Output the [X, Y] coordinate of the center of the cell containing the given text.  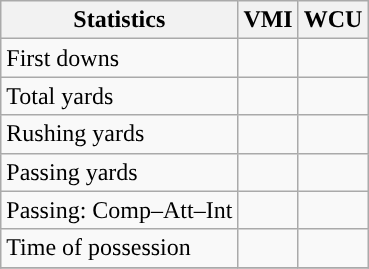
Time of possession [120, 248]
Statistics [120, 20]
WCU [333, 20]
Passing yards [120, 172]
Total yards [120, 96]
First downs [120, 58]
Rushing yards [120, 134]
Passing: Comp–Att–Int [120, 210]
VMI [268, 20]
